Find where the given text appears and provide that cell's center as (x, y) coordinate. 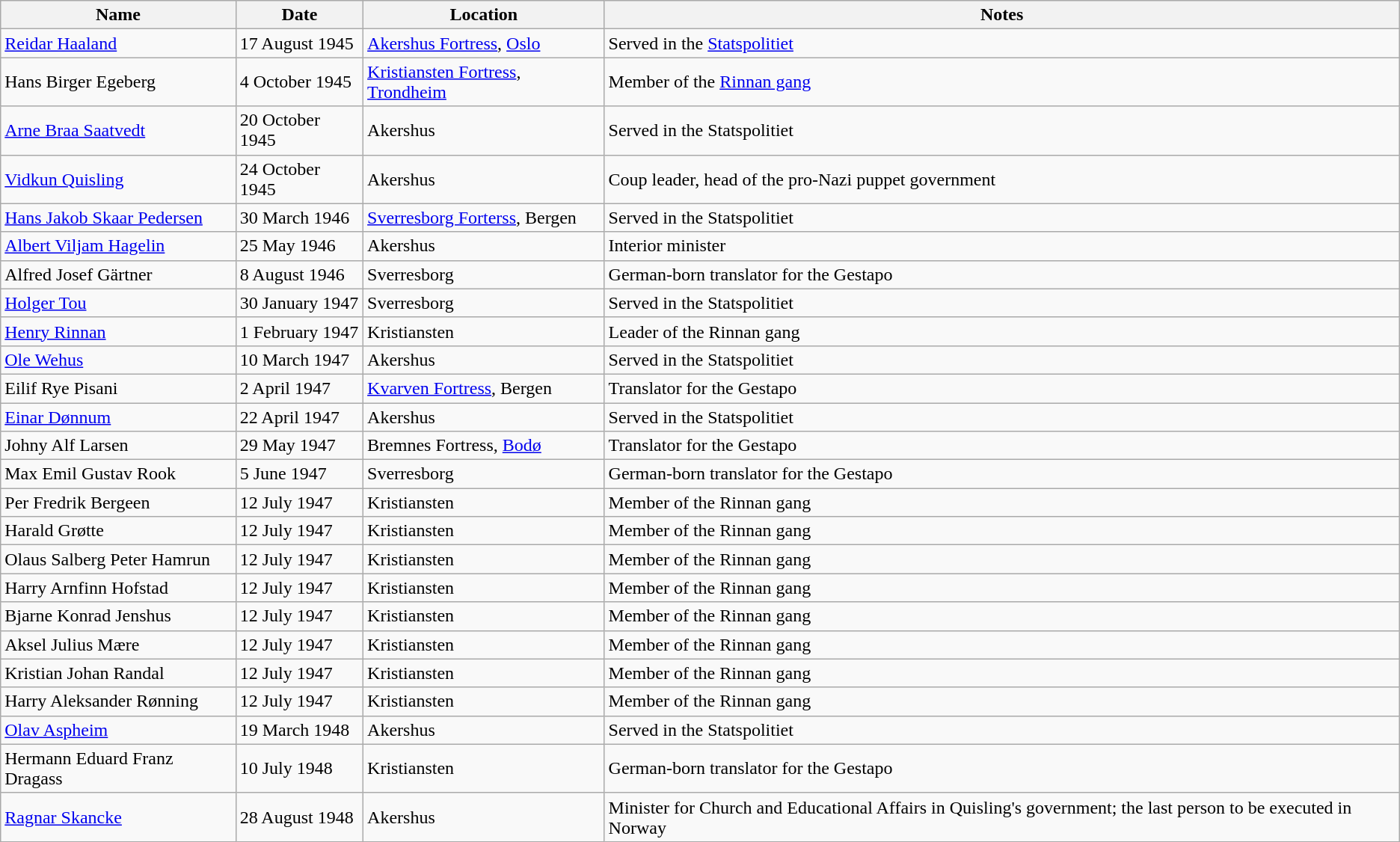
Minister for Church and Educational Affairs in Quisling's government; the last person to be executed in Norway (1002, 817)
19 March 1948 (299, 730)
Arne Braa Saatvedt (118, 130)
Ole Wehus (118, 360)
Hermann Eduard Franz Dragass (118, 769)
Interior minister (1002, 246)
4 October 1945 (299, 82)
30 January 1947 (299, 303)
Kristian Johan Randal (118, 673)
2 April 1947 (299, 388)
Einar Dønnum (118, 417)
20 October 1945 (299, 130)
Kristiansten Fortress, Trondheim (484, 82)
Vidkun Quisling (118, 179)
Bjarne Konrad Jenshus (118, 616)
Harry Aleksander Rønning (118, 701)
Date (299, 15)
Harry Arnfinn Hofstad (118, 588)
Harald Grøtte (118, 531)
Reidar Haaland (118, 43)
Coup leader, head of the pro-Nazi puppet government (1002, 179)
Henry Rinnan (118, 331)
22 April 1947 (299, 417)
Name (118, 15)
Albert Viljam Hagelin (118, 246)
10 July 1948 (299, 769)
29 May 1947 (299, 446)
17 August 1945 (299, 43)
Akershus Fortress, Oslo (484, 43)
10 March 1947 (299, 360)
Max Emil Gustav Rook (118, 474)
Sverresborg Forterss, Bergen (484, 218)
28 August 1948 (299, 817)
8 August 1946 (299, 274)
1 February 1947 (299, 331)
Olav Aspheim (118, 730)
Location (484, 15)
Bremnes Fortress, Bodø (484, 446)
Hans Birger Egeberg (118, 82)
Notes (1002, 15)
Per Fredrik Bergeen (118, 503)
Kvarven Fortress, Bergen (484, 388)
Leader of the Rinnan gang (1002, 331)
30 March 1946 (299, 218)
Hans Jakob Skaar Pedersen (118, 218)
5 June 1947 (299, 474)
Eilif Rye Pisani (118, 388)
Johny Alf Larsen (118, 446)
Aksel Julius Mære (118, 645)
Alfred Josef Gärtner (118, 274)
24 October 1945 (299, 179)
Ragnar Skancke (118, 817)
Olaus Salberg Peter Hamrun (118, 559)
25 May 1946 (299, 246)
Holger Tou (118, 303)
